Detect which cell encompasses the target text, then output its [x, y] center coordinate. 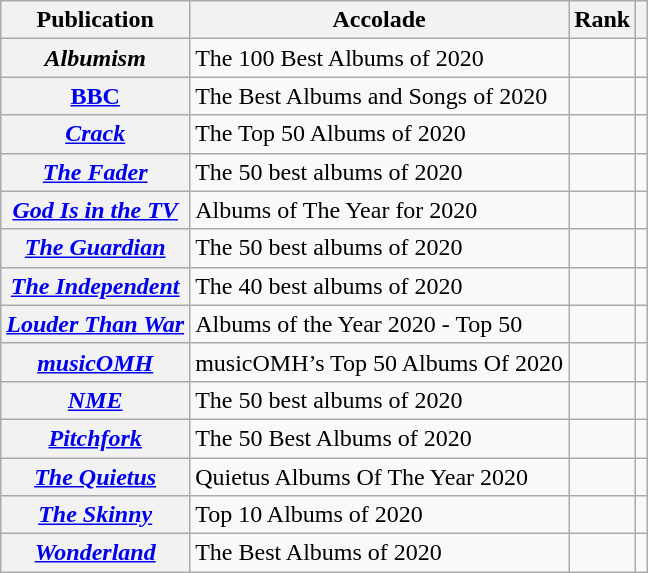
Publication [96, 20]
Wonderland [96, 553]
Accolade [380, 20]
The Top 50 Albums of 2020 [380, 134]
NME [96, 400]
God Is in the TV [96, 210]
Top 10 Albums of 2020 [380, 515]
BBC [96, 96]
The Independent [96, 286]
Albumism [96, 58]
Albums of the Year 2020 - Top 50 [380, 324]
The Best Albums of 2020 [380, 553]
musicOMH’s Top 50 Albums Of 2020 [380, 362]
The 50 Best Albums of 2020 [380, 438]
The Guardian [96, 248]
Louder Than War [96, 324]
The Quietus [96, 477]
Rank [602, 20]
Albums of The Year for 2020 [380, 210]
The 40 best albums of 2020 [380, 286]
Quietus Albums Of The Year 2020 [380, 477]
Crack [96, 134]
Pitchfork [96, 438]
The Best Albums and Songs of 2020 [380, 96]
The 100 Best Albums of 2020 [380, 58]
musicOMH [96, 362]
The Fader [96, 172]
The Skinny [96, 515]
